Identify which cell holds the provided text, then report its [x, y] central coordinate. 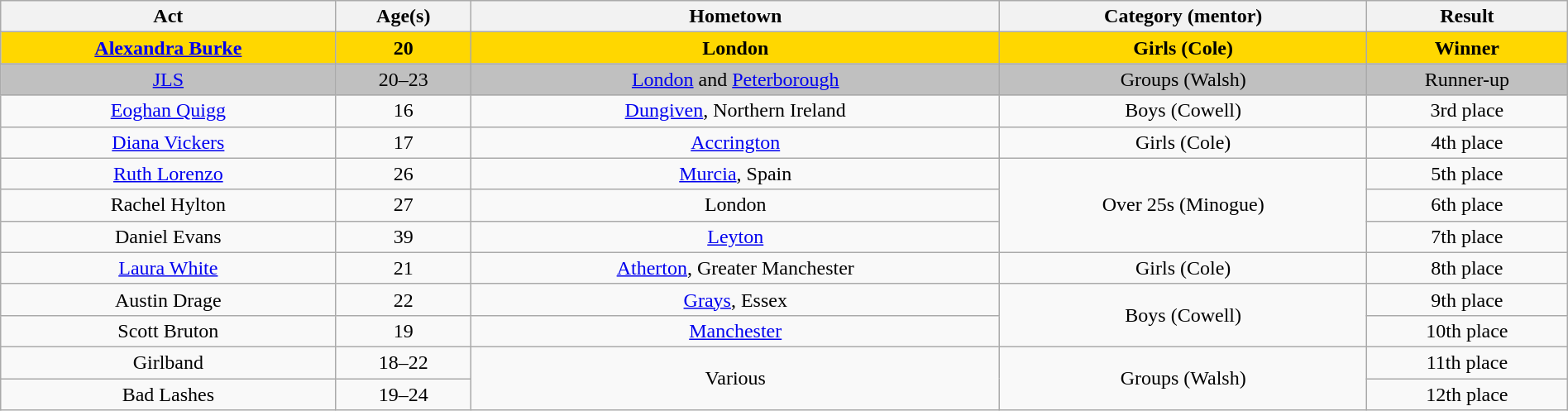
9th place [1467, 299]
Alexandra Burke [169, 48]
Laura White [169, 268]
19 [404, 331]
Ruth Lorenzo [169, 174]
Leyton [736, 237]
18–22 [404, 362]
10th place [1467, 331]
Murcia, Spain [736, 174]
5th place [1467, 174]
21 [404, 268]
Atherton, Greater Manchester [736, 268]
Various [736, 378]
3rd place [1467, 111]
Category (mentor) [1183, 17]
19–24 [404, 394]
Manchester [736, 331]
London and Peterborough [736, 79]
22 [404, 299]
Age(s) [404, 17]
11th place [1467, 362]
Result [1467, 17]
7th place [1467, 237]
39 [404, 237]
6th place [1467, 205]
JLS [169, 79]
4th place [1467, 142]
Diana Vickers [169, 142]
Scott Bruton [169, 331]
20–23 [404, 79]
Over 25s (Minogue) [1183, 205]
Daniel Evans [169, 237]
Austin Drage [169, 299]
Grays, Essex [736, 299]
Act [169, 17]
Winner [1467, 48]
27 [404, 205]
17 [404, 142]
Bad Lashes [169, 394]
20 [404, 48]
Dungiven, Northern Ireland [736, 111]
16 [404, 111]
Accrington [736, 142]
12th place [1467, 394]
Runner-up [1467, 79]
Eoghan Quigg [169, 111]
Hometown [736, 17]
8th place [1467, 268]
26 [404, 174]
Rachel Hylton [169, 205]
Girlband [169, 362]
